Scan for the cell matching the given text and deliver its [X, Y] coordinate at center. 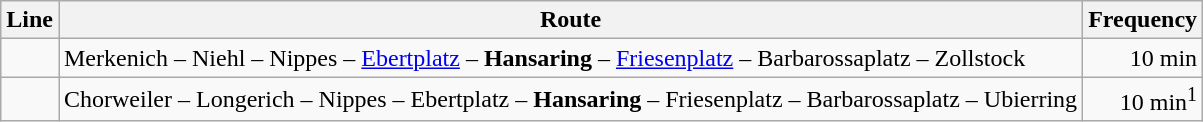
Route [570, 20]
Line [30, 20]
10 min [1143, 58]
Chorweiler – Longerich – Nippes – Ebertplatz – Hansaring – Friesenplatz – Barbarossaplatz – Ubierring [570, 100]
Frequency [1143, 20]
Merkenich – Niehl – Nippes – Ebertplatz – Hansaring – Friesenplatz – Barbarossaplatz – Zollstock [570, 58]
10 min1 [1143, 100]
